Detect which cell encompasses the target text, then output its [X, Y] center coordinate. 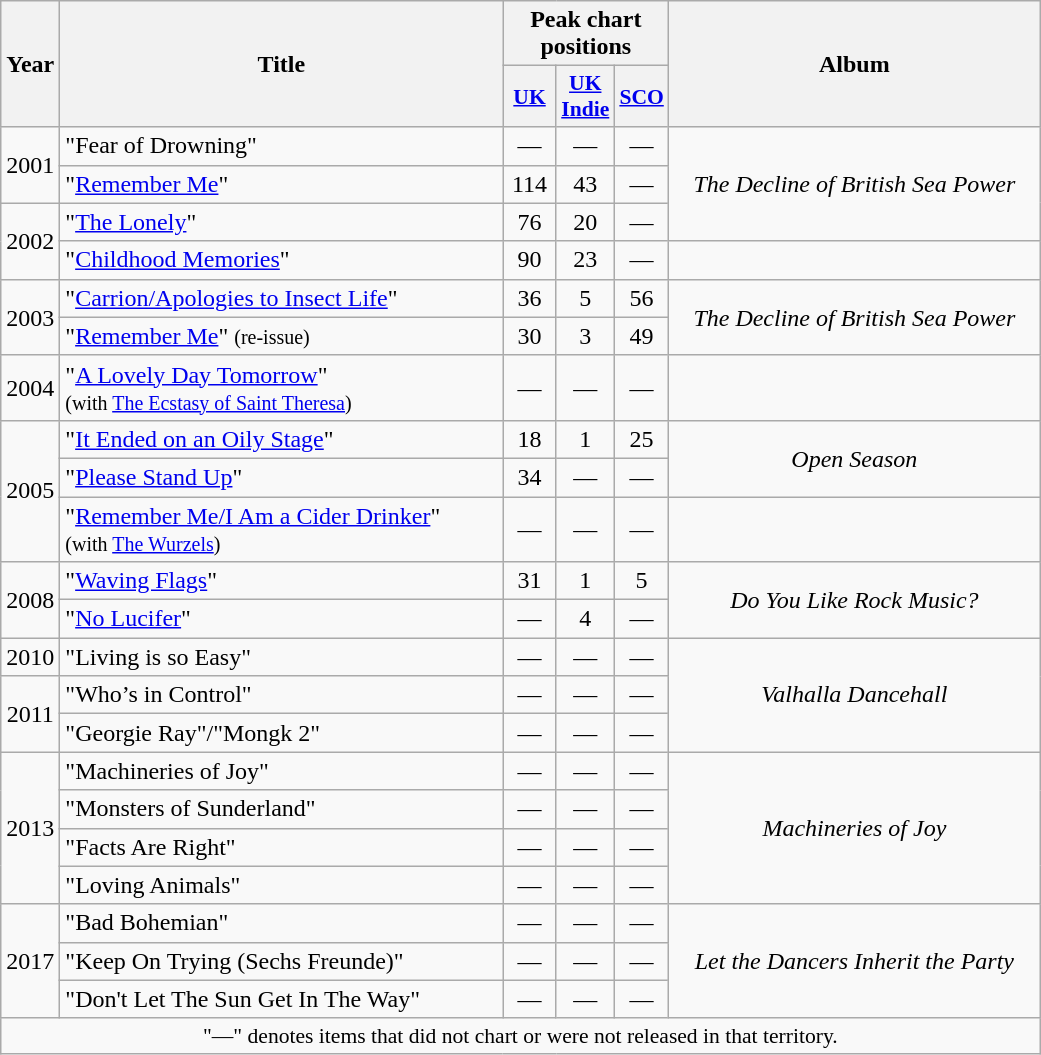
31 [530, 581]
"Remember Me/I Am a Cider Drinker" (with The Wurzels) [282, 528]
2013 [30, 828]
"Bad Bohemian" [282, 923]
30 [530, 336]
90 [530, 260]
2001 [30, 165]
"A Lovely Day Tomorrow" (with The Ecstasy of Saint Theresa) [282, 388]
25 [642, 439]
2017 [30, 961]
18 [530, 439]
"Loving Animals" [282, 885]
"Machineries of Joy" [282, 771]
Machineries of Joy [854, 828]
2011 [30, 714]
36 [530, 298]
"Keep On Trying (Sechs Freunde)" [282, 961]
23 [585, 260]
2008 [30, 600]
"The Lonely" [282, 222]
"Don't Let The Sun Get In The Way" [282, 999]
"Remember Me" (re-issue) [282, 336]
76 [530, 222]
Do You Like Rock Music? [854, 600]
2010 [30, 657]
Peak chart positions [586, 34]
56 [642, 298]
114 [530, 184]
"It Ended on an Oily Stage" [282, 439]
2002 [30, 241]
Let the Dancers Inherit the Party [854, 961]
UK [530, 96]
Title [282, 64]
"Waving Flags" [282, 581]
Valhalla Dancehall [854, 695]
"Monsters of Sunderland" [282, 809]
Album [854, 64]
43 [585, 184]
"No Lucifer" [282, 619]
Open Season [854, 458]
"Remember Me" [282, 184]
"Facts Are Right" [282, 847]
4 [585, 619]
SCO [642, 96]
"Who’s in Control" [282, 695]
3 [585, 336]
"Please Stand Up" [282, 477]
2003 [30, 317]
2004 [30, 388]
20 [585, 222]
"Fear of Drowning" [282, 146]
"Childhood Memories" [282, 260]
34 [530, 477]
2005 [30, 490]
"Living is so Easy" [282, 657]
"Carrion/Apologies to Insect Life" [282, 298]
"Georgie Ray"/"Mongk 2" [282, 733]
"—" denotes items that did not chart or were not released in that territory. [520, 1036]
49 [642, 336]
Year [30, 64]
UKIndie [585, 96]
